Scan for the cell matching the given text and deliver its [X, Y] coordinate at center. 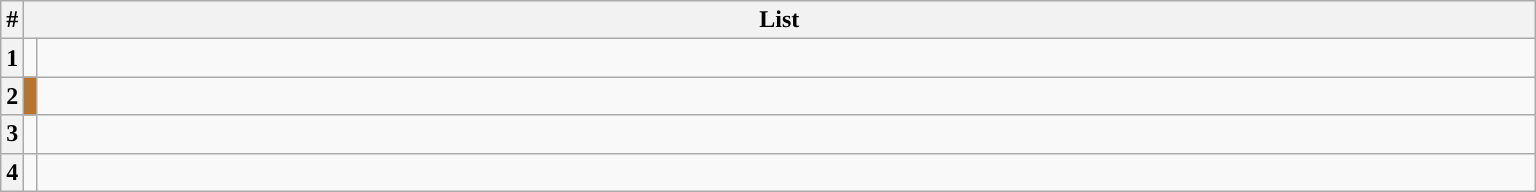
1 [12, 58]
2 [12, 96]
3 [12, 134]
# [12, 20]
4 [12, 172]
List [780, 20]
